Pinpoint the cell where the given text exists, returning its [X, Y] midpoint coordinate. 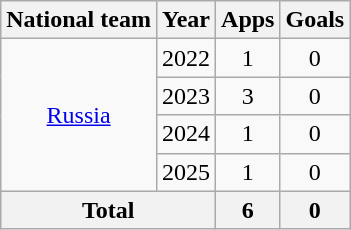
National team [79, 20]
2023 [186, 96]
3 [248, 96]
Goals [315, 20]
2025 [186, 172]
Year [186, 20]
6 [248, 210]
2024 [186, 134]
2022 [186, 58]
Apps [248, 20]
Total [108, 210]
Russia [79, 115]
